Output the [X, Y] coordinate of the center of the cell containing the given text.  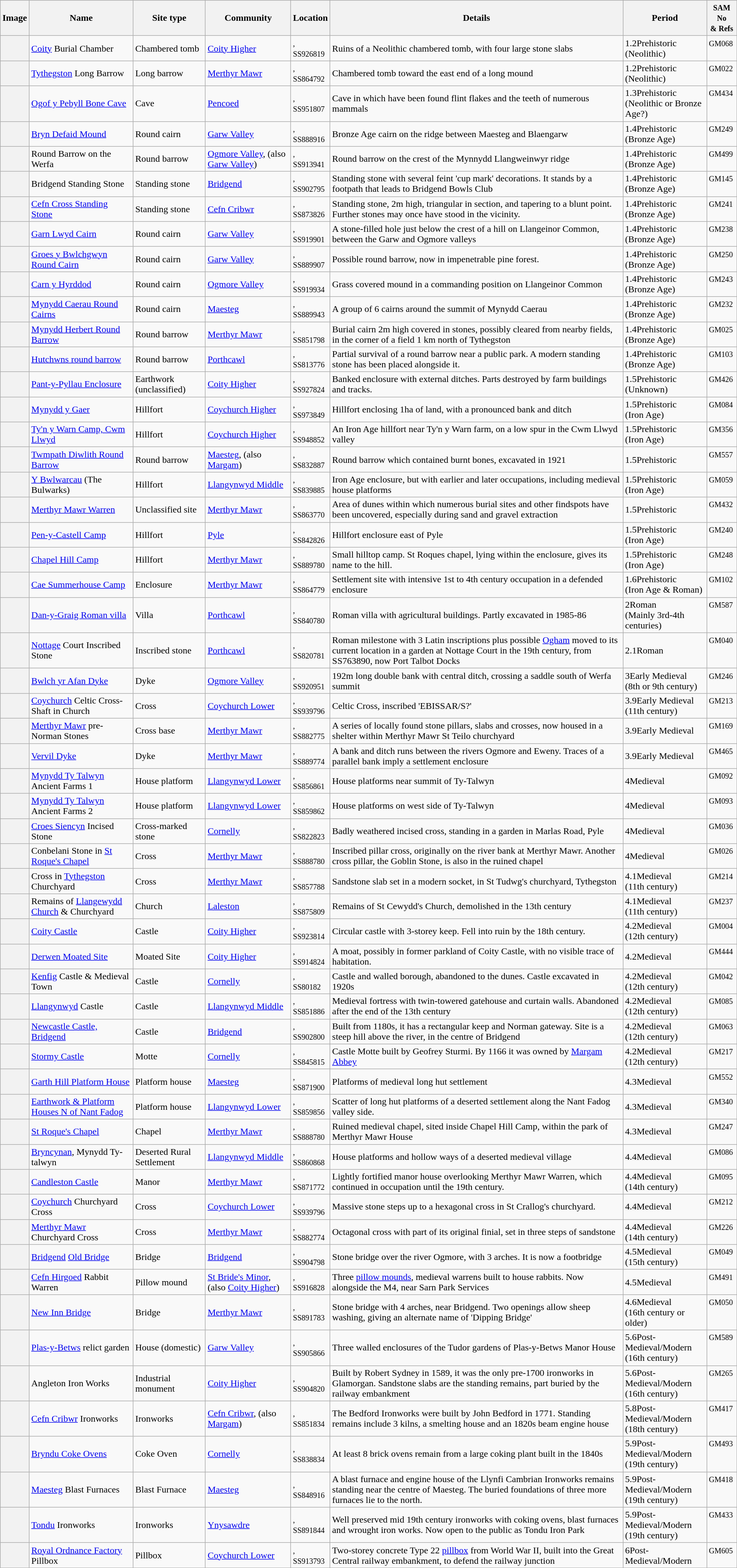
Llangynwyd Castle [81, 1007]
Garth Hill Platform House [81, 1081]
Derwen Moated Site [81, 957]
Motte [169, 1057]
Octagonal cross with part of its original finial, set in three steps of sandstone [476, 1232]
, SS839885 [311, 484]
, SS845815 [311, 1057]
, SS920951 [311, 681]
4.6Medieval(16th century or older) [665, 1312]
GM587 [722, 615]
, SS889943 [311, 309]
Unclassified site [169, 510]
SAM No& Refs [722, 18]
A group of 6 cairns around the summit of Mynydd Caerau [476, 309]
Royal Ordnance Factory Pillbox [81, 1555]
4.5Medieval [665, 1282]
Sandstone slab set in a modern socket, in St Tudwg's churchyard, Tythegston [476, 881]
Mynydd Herbert Round Barrow [81, 334]
An Iron Age hillfort near Ty'n y Warn farm, on a low spur in the Cwm Llwyd valley [476, 434]
, SS904820 [311, 1383]
GM036 [722, 831]
Mynydd Caerau Round Cairns [81, 309]
GM068 [722, 49]
Earthwork & Platform Houses N of Nant Fadog [81, 1107]
Dan-y-Graig Roman villa [81, 615]
, SS873826 [311, 209]
GM059 [722, 484]
Platforms of medieval long hut settlement [476, 1081]
2Roman(Mainly 3rd-4th centuries) [665, 615]
Chambered tomb [169, 49]
, SS913941 [311, 159]
1.3Prehistoric(Neolithic or Bronze Age?) [665, 104]
Plas-y-Betws relict garden [81, 1348]
, SS882774 [311, 1232]
, SS889780 [311, 560]
, SS848916 [311, 1489]
Three pillow mounds, medieval warrens built to house rabbits. Now alongside the M4, near Sarn Park Services [476, 1282]
3Early Medieval(8th or 9th century) [665, 681]
GM238 [722, 234]
GM589 [722, 1348]
, SS923814 [311, 931]
Settlement site with intensive 1st to 4th century occupation in a defended enclosure [476, 585]
House platforms and hollow ways of a deserted medieval village [476, 1157]
, SS888916 [311, 134]
GM025 [722, 334]
Scatter of long hut platforms of a deserted settlement along the Nant Fadog valley side. [476, 1107]
Standing stone, 2m high, triangular in section, and tapering to a blunt point. Further stones may once have stood in the vicinity. [476, 209]
Stormy Castle [81, 1057]
GM417 [722, 1419]
Castle and walled borough, abandoned to the dunes. Castle excavated in 1920s [476, 981]
GM465 [722, 756]
, SS851798 [311, 334]
GM433 [722, 1525]
Pant-y-Pyllau Enclosure [81, 384]
, SS863770 [311, 510]
GM246 [722, 681]
Conbelani Stone in St Roque's Chapel [81, 856]
Merthyr Mawr pre-Norman Stones [81, 731]
At least 8 brick ovens remain from a large coking plant built in the 1840s [476, 1454]
Round barrow which contained burnt bones, excavated in 1921 [476, 460]
Pillow mound [169, 1282]
192m long double bank with central ditch, crossing a saddle south of Werfa summit [476, 681]
Merthyr Mawr Churchyard Cross [81, 1232]
4.2Medieval [665, 957]
Round Barrow on the Werfa [81, 159]
GM093 [722, 806]
GM040 [722, 650]
5.8Post-Medieval/Modern(18th century) [665, 1419]
, SS871772 [311, 1182]
Nottage Court Inscribed Stone [81, 650]
Cae Summerhouse Camp [81, 585]
Mynydd Ty Talwyn Ancient Farms 1 [81, 781]
Grass covered mound in a commanding position on Llangeinor Common [476, 284]
Ogof y Pebyll Bone Cave [81, 104]
Laleston [248, 906]
GM214 [722, 881]
Moated Site [169, 957]
Three walled enclosures of the Tudor gardens of Plas-y-Betws Manor House [476, 1348]
GM340 [722, 1107]
GM049 [722, 1257]
Burial cairn 2m high covered in stones, possibly cleared from nearby fields, in the corner of a field 1 km north of Tythegston [476, 334]
, SS913793 [311, 1555]
, SS902795 [311, 184]
GM050 [722, 1312]
Castle Motte built by Geofrey Sturmi. By 1166 it was owned by Margam Abbey [476, 1057]
, SS871900 [311, 1081]
Mynydd y Gaer [81, 410]
GM026 [722, 856]
Lightly fortified manor house overlooking Merthyr Mawr Warren, which continued in occupation until the 19th century. [476, 1182]
Cave [169, 104]
, SS822823 [311, 831]
GM103 [722, 360]
Medieval fortress with twin-towered gatehouse and curtain walls. Abandoned after the end of the 13th century [476, 1007]
A series of locally found stone pillars, slabs and crosses, now housed in a shelter within Merthyr Mawr St Teilo churchyard [476, 731]
Roman villa with agricultural buildings. Partly excavated in 1985-86 [476, 615]
GM092 [722, 781]
Mynydd Ty Talwyn Ancient Farms 2 [81, 806]
Inscribed pillar cross, originally on the river bank at Merthyr Mawr. Another cross pillar, the Goblin Stone, is also in the ruined chapel [476, 856]
Possible round barrow, now in impenetrable pine forest. [476, 259]
1.5Prehistoric(Unknown) [665, 384]
GM217 [722, 1057]
Maesteg Blast Furnaces [81, 1489]
GM095 [722, 1182]
GM241 [722, 209]
, SS948852 [311, 434]
Cave in which have been found flint flakes and the teeth of numerous mammals [476, 104]
Maesteg, (also Margam) [248, 460]
GM491 [722, 1282]
Blast Furnace [169, 1489]
Name [81, 18]
, SS926819 [311, 49]
, SS864792 [311, 73]
GM432 [722, 510]
GM605 [722, 1555]
, SS840780 [311, 615]
, SS856861 [311, 781]
Pyle [248, 534]
House platforms near summit of Ty-Talwyn [476, 781]
GM022 [722, 73]
, SS891844 [311, 1525]
Twmpath Diwlith Round Barrow [81, 460]
GM247 [722, 1131]
, SS820781 [311, 650]
Circular castle with 3-storey keep. Fell into ruin by the 18th century. [476, 931]
GM444 [722, 957]
Standing stone with several feint 'cup mark' decorations. It stands by a footpath that leads to Bridgend Bowls Club [476, 184]
House platforms on west side of Ty-Talwyn [476, 806]
, SS875809 [311, 906]
Cefn Cribwr [248, 209]
GM169 [722, 731]
Badly weathered incised cross, standing in a garden in Marlas Road, Pyle [476, 831]
Site type [169, 18]
, SS832887 [311, 460]
GM085 [722, 1007]
Coychurch Celtic Cross-Shaft in Church [81, 705]
4.5Medieval(15th century) [665, 1257]
Massive stone steps up to a hexagonal cross in St Crallog's churchyard. [476, 1207]
Cefn Hirgoed Rabbit Warren [81, 1282]
, SS842826 [311, 534]
Coke Oven [169, 1454]
A moat, possibly in former parkland of Coity Castle, with no visible trace of habitation. [476, 957]
, SS851834 [311, 1419]
Chambered tomb toward the east end of a long mound [476, 73]
Groes y Bwlchgwyn Round Cairn [81, 259]
Community [248, 18]
, SS857788 [311, 881]
GM084 [722, 410]
Ruins of a Neolithic chambered tomb, with four large stone slabs [476, 49]
Cefn Cribwr, (also Margam) [248, 1419]
GM145 [722, 184]
Cross in Tythegston Churchyard [81, 881]
Coity Burial Chamber [81, 49]
Enclosure [169, 585]
Details [476, 18]
Cross-marked stone [169, 831]
GM418 [722, 1489]
, SS80182 [311, 981]
GM552 [722, 1081]
, SS914824 [311, 957]
Round barrow on the crest of the Mynnydd Llangweinwyr ridge [476, 159]
1.6Prehistoric(Iron Age & Roman) [665, 585]
GM426 [722, 384]
GM232 [722, 309]
Iron Age enclosure, but with earlier and later occupations, including medieval house platforms [476, 484]
, SS927824 [311, 384]
, SS889907 [311, 259]
Ynysawdre [248, 1525]
Tondu Ironworks [81, 1525]
Location [311, 18]
Image [15, 18]
GM042 [722, 981]
Well preserved mid 19th century ironworks with coking ovens, blast furnaces and wrought iron works. Now open to the public as Tondu Iron Park [476, 1525]
GM240 [722, 534]
, SS859856 [311, 1107]
, SS902800 [311, 1031]
Cross base [169, 731]
, SS973849 [311, 410]
GM243 [722, 284]
Area of dunes within which numerous burial sites and other findspots have been uncovered, especially during sand and gravel extraction [476, 510]
Bridgend Standing Stone [81, 184]
A stone-filled hole just below the crest of a hill on Llangeinor Common, between the Garw and Ogmore valleys [476, 234]
Cefn Cribwr Ironworks [81, 1419]
Pillbox [169, 1555]
House (domestic) [169, 1348]
, SS851886 [311, 1007]
GM063 [722, 1031]
Chapel [169, 1131]
Banked enclosure with external ditches. Parts destroyed by farm buildings and tracks. [476, 384]
GM249 [722, 134]
Ruined medieval chapel, sited inside Chapel Hill Camp, within the park of Merthyr Mawr House [476, 1131]
, SS904798 [311, 1257]
Bryndu Coke Ovens [81, 1454]
St Roque's Chapel [81, 1131]
, SS864779 [311, 585]
, SS916828 [311, 1282]
Candleston Castle [81, 1182]
Y Bwlwarcau (The Bulwarks) [81, 484]
Built from 1180s, it has a rectangular keep and Norman gateway. Site is a steep hill above the river, in the centre of Bridgend [476, 1031]
, SS859862 [311, 806]
, SS905866 [311, 1348]
GM434 [722, 104]
Industrial monument [169, 1383]
Long barrow [169, 73]
GM557 [722, 460]
GM265 [722, 1383]
, SS882775 [311, 731]
Tythegston Long Barrow [81, 73]
Angleton Iron Works [81, 1383]
Garn Lwyd Cairn [81, 234]
Croes Siencyn Incised Stone [81, 831]
, SS838834 [311, 1454]
, SS919934 [311, 284]
GM102 [722, 585]
Bryn Defaid Mound [81, 134]
GM248 [722, 560]
Partial survival of a round barrow near a public park. A modern standing stone has been placed alongside it. [476, 360]
Kenfig Castle & Medieval Town [81, 981]
Carn y Hyrddod [81, 284]
GM226 [722, 1232]
Manor [169, 1182]
Hillfort enclosing 1ha of land, with a pronounced bank and ditch [476, 410]
GM356 [722, 434]
Pencoed [248, 104]
Villa [169, 615]
Bronze Age cairn on the ridge between Maesteg and Blaengarw [476, 134]
2.1Roman [665, 650]
Vervil Dyke [81, 756]
GM250 [722, 259]
Small hilltop camp. St Roques chapel, lying within the enclosure, gives its name to the hill. [476, 560]
6Post-Medieval/Modern [665, 1555]
, SS860868 [311, 1157]
, SS891783 [311, 1312]
Celtic Cross, inscribed 'EBISSAR/S?' [476, 705]
GM237 [722, 906]
GM493 [722, 1454]
Chapel Hill Camp [81, 560]
Bridgend Old Bridge [81, 1257]
GM213 [722, 705]
Inscribed stone [169, 650]
The Bedford Ironworks were built by John Bedford in 1771. Standing remains include 3 kilns, a smelting house and an 1820s beam engine house [476, 1419]
Coychurch Churchyard Cross [81, 1207]
New Inn Bridge [81, 1312]
Period [665, 18]
Two-storey concrete Type 22 pillbox from World War II, built into the Great Central railway embankment, to defend the railway junction [476, 1555]
Church [169, 906]
GM212 [722, 1207]
Remains of Llangewydd Church & Churchyard [81, 906]
Ogmore Valley, (also Garw Valley) [248, 159]
A bank and ditch runs between the rivers Ogmore and Eweny. Traces of a parallel bank imply a settlement enclosure [476, 756]
Remains of St Cewydd's Church, demolished in the 13th century [476, 906]
Merthyr Mawr Warren [81, 510]
Bryncynan, Mynydd Ty-talwyn [81, 1157]
Hutchwns round barrow [81, 360]
GM004 [722, 931]
Bwlch yr Afan Dyke [81, 681]
, SS813776 [311, 360]
Newcastle Castle, Bridgend [81, 1031]
GM086 [722, 1157]
Earthwork (unclassified) [169, 384]
GM499 [722, 159]
, SS889774 [311, 756]
3.9Early Medieval(11th century) [665, 705]
Hillfort enclosure east of Pyle [476, 534]
Ty'n y Warn Camp, Cwm Llwyd [81, 434]
Cefn Cross Standing Stone [81, 209]
St Bride's Minor, (also Coity Higher) [248, 1282]
, SS951807 [311, 104]
, SS919901 [311, 234]
Coity Castle [81, 931]
Stone bridge over the river Ogmore, with 3 arches. It is now a footbridge [476, 1257]
Deserted Rural Settlement [169, 1157]
Stone bridge with 4 arches, near Bridgend. Two openings allow sheep washing, giving an alternate name of 'Dipping Bridge' [476, 1312]
Pen-y-Castell Camp [81, 534]
